Return (x, y) of the center of cell containing provided text 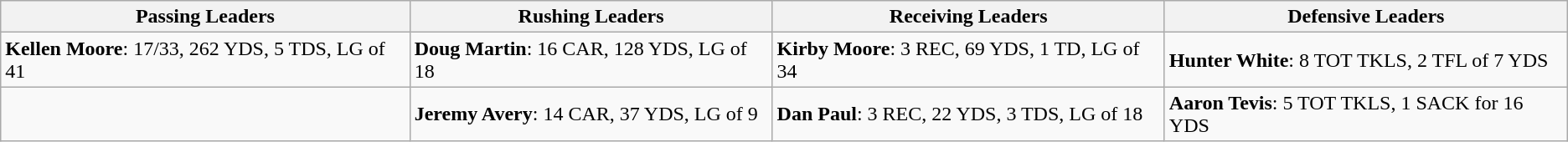
Passing Leaders (205, 17)
Jeremy Avery: 14 CAR, 37 YDS, LG of 9 (591, 114)
Kirby Moore: 3 REC, 69 YDS, 1 TD, LG of 34 (968, 60)
Dan Paul: 3 REC, 22 YDS, 3 TDS, LG of 18 (968, 114)
Rushing Leaders (591, 17)
Receiving Leaders (968, 17)
Doug Martin: 16 CAR, 128 YDS, LG of 18 (591, 60)
Kellen Moore: 17/33, 262 YDS, 5 TDS, LG of 41 (205, 60)
Aaron Tevis: 5 TOT TKLS, 1 SACK for 16 YDS (1365, 114)
Defensive Leaders (1365, 17)
Hunter White: 8 TOT TKLS, 2 TFL of 7 YDS (1365, 60)
